Find where the given text appears and provide that cell's center as [X, Y] coordinate. 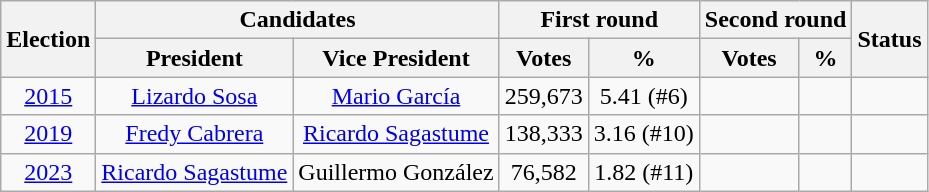
2015 [48, 96]
2019 [48, 134]
2023 [48, 172]
Vice President [396, 58]
Lizardo Sosa [194, 96]
Candidates [298, 20]
Status [890, 39]
First round [599, 20]
5.41 (#6) [644, 96]
Mario García [396, 96]
3.16 (#10) [644, 134]
259,673 [544, 96]
Fredy Cabrera [194, 134]
Second round [776, 20]
President [194, 58]
1.82 (#11) [644, 172]
76,582 [544, 172]
Guillermo González [396, 172]
Election [48, 39]
138,333 [544, 134]
